Return the (x, y) coordinate for the center point of the cell that contains the specified text.  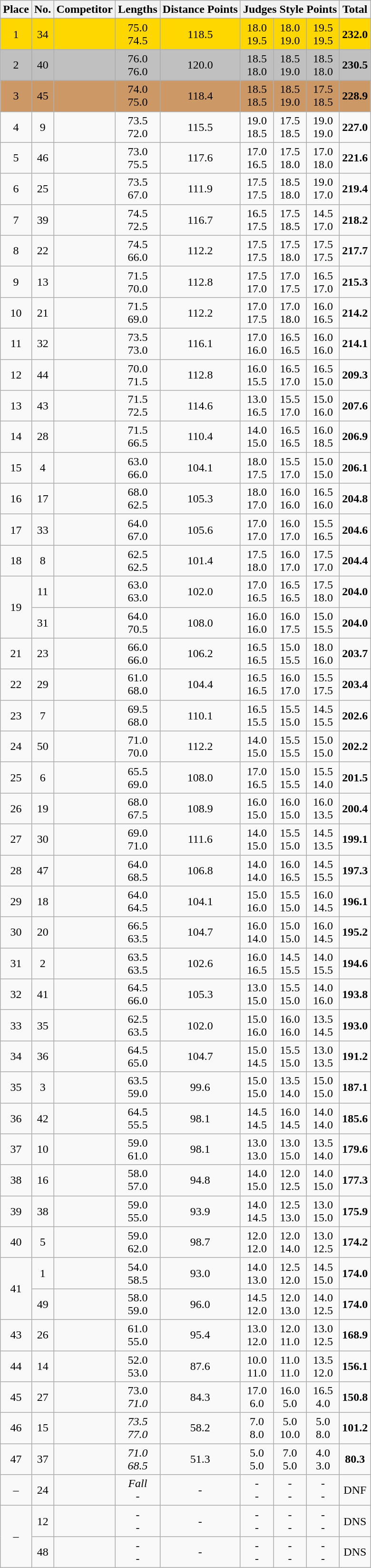
200.4 (355, 809)
18.017.0 (257, 499)
19.519.5 (322, 34)
15.014.5 (257, 1056)
18.016.0 (322, 653)
64.555.5 (138, 1118)
196.1 (355, 902)
64.064.5 (138, 902)
10.011.0 (257, 1366)
16.015.5 (257, 374)
150.8 (355, 1397)
14.016.0 (322, 994)
214.2 (355, 312)
93.0 (200, 1273)
13.013.0 (257, 1149)
61.055.0 (138, 1335)
177.3 (355, 1180)
59.062.0 (138, 1242)
73.572.0 (138, 127)
95.4 (200, 1335)
59.061.0 (138, 1149)
17.017.0 (257, 529)
71.070.0 (138, 747)
71.572.5 (138, 406)
15.516.5 (322, 529)
191.2 (355, 1056)
96.0 (200, 1304)
75.074.5 (138, 34)
7.05.0 (290, 1459)
18.019.0 (290, 34)
16.018.5 (322, 437)
199.1 (355, 839)
94.8 (200, 1180)
62.563.5 (138, 1026)
217.7 (355, 250)
232.0 (355, 34)
71.068.5 (138, 1459)
No. (42, 10)
118.5 (200, 34)
114.6 (200, 406)
Competitor (85, 10)
193.0 (355, 1026)
201.5 (355, 777)
5.05.0 (257, 1459)
12.513.0 (290, 1211)
111.9 (200, 189)
102.6 (200, 964)
70.071.5 (138, 374)
69.568.0 (138, 715)
DNF (355, 1490)
98.7 (200, 1242)
206.9 (355, 437)
14.013.0 (257, 1273)
16.515.5 (257, 715)
202.6 (355, 715)
80.3 (355, 1459)
215.3 (355, 282)
49 (42, 1304)
Place (16, 10)
64.566.0 (138, 994)
156.1 (355, 1366)
16.516.0 (322, 499)
204.4 (355, 561)
17.06.0 (257, 1397)
204.6 (355, 529)
15.515.5 (290, 747)
16.515.0 (322, 374)
195.2 (355, 932)
14.012.5 (322, 1304)
63.563.5 (138, 964)
18.518.5 (257, 96)
218.2 (355, 220)
14.014.5 (257, 1211)
13.016.5 (257, 406)
115.5 (200, 127)
68.062.5 (138, 499)
64.068.5 (138, 870)
11.011.0 (290, 1366)
51.3 (200, 1459)
194.6 (355, 964)
4.03.0 (322, 1459)
203.4 (355, 685)
12.014.0 (290, 1242)
15.514.0 (322, 777)
69.071.0 (138, 839)
14.515.0 (322, 1273)
66.066.0 (138, 653)
168.9 (355, 1335)
63.559.0 (138, 1088)
207.6 (355, 406)
209.3 (355, 374)
64.565.0 (138, 1056)
219.4 (355, 189)
13.012.0 (257, 1335)
19.017.0 (322, 189)
68.067.5 (138, 809)
71.569.0 (138, 312)
179.6 (355, 1149)
59.055.0 (138, 1211)
101.2 (355, 1428)
15.517.5 (322, 685)
73.071.0 (138, 1397)
20 (42, 932)
14.512.0 (257, 1304)
202.2 (355, 747)
73.577.0 (138, 1428)
5.010.0 (290, 1428)
19.018.5 (257, 127)
12.512.0 (290, 1273)
64.070.5 (138, 623)
64.067.0 (138, 529)
101.4 (200, 561)
108.9 (200, 809)
16.013.5 (322, 809)
12.013.0 (290, 1304)
227.0 (355, 127)
13.514.5 (322, 1026)
Lengths (138, 10)
17.016.0 (257, 344)
Judges Style Points (290, 10)
61.068.0 (138, 685)
73.075.5 (138, 158)
111.6 (200, 839)
187.1 (355, 1088)
71.570.0 (138, 282)
193.8 (355, 994)
54.058.5 (138, 1273)
14.517.0 (322, 220)
175.9 (355, 1211)
110.4 (200, 437)
203.7 (355, 653)
118.4 (200, 96)
106.2 (200, 653)
74.566.0 (138, 250)
5.08.0 (322, 1428)
99.6 (200, 1088)
204.8 (355, 499)
16.517.5 (257, 220)
58.059.0 (138, 1304)
12.011.0 (290, 1335)
65.569.0 (138, 777)
14.015.5 (322, 964)
228.9 (355, 96)
104.4 (200, 685)
197.3 (355, 870)
7.08.0 (257, 1428)
50 (42, 747)
62.562.5 (138, 561)
117.6 (200, 158)
73.567.0 (138, 189)
63.066.0 (138, 468)
174.2 (355, 1242)
13.512.0 (322, 1366)
Total (355, 10)
16.014.0 (257, 932)
71.566.5 (138, 437)
58.2 (200, 1428)
52.053.0 (138, 1366)
87.6 (200, 1366)
106.8 (200, 870)
116.7 (200, 220)
14.513.5 (322, 839)
58.057.0 (138, 1180)
74.075.0 (138, 96)
185.6 (355, 1118)
76.076.0 (138, 65)
16.017.5 (290, 623)
74.572.5 (138, 220)
18.019.5 (257, 34)
18.017.5 (257, 468)
214.1 (355, 344)
206.1 (355, 468)
48 (42, 1552)
Distance Points (200, 10)
66.563.5 (138, 932)
12.012.0 (257, 1242)
120.0 (200, 65)
230.5 (355, 65)
42 (42, 1118)
110.1 (200, 715)
63.063.0 (138, 591)
116.1 (200, 344)
84.3 (200, 1397)
73.573.0 (138, 344)
19.019.0 (322, 127)
221.6 (355, 158)
14.514.5 (257, 1118)
93.9 (200, 1211)
Fall- (138, 1490)
13.013.5 (322, 1056)
105.6 (200, 529)
16.05.0 (290, 1397)
12.012.5 (290, 1180)
16.54.0 (322, 1397)
